Find where the given text appears and provide that cell's center as [x, y] coordinate. 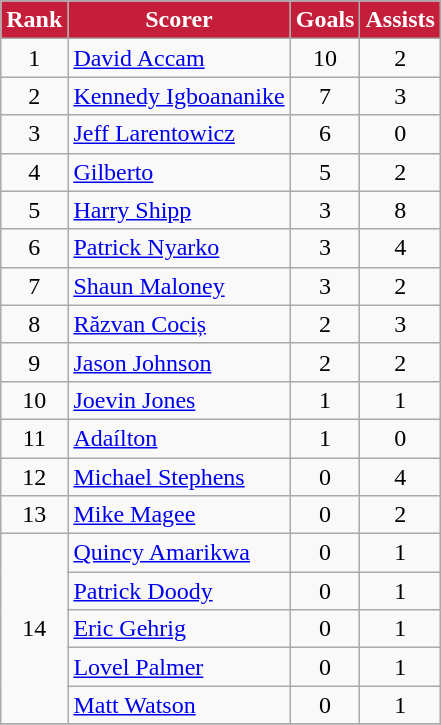
9 [34, 362]
Goals [325, 20]
Jason Johnson [179, 362]
12 [34, 477]
Gilberto [179, 172]
Shaun Maloney [179, 286]
Rank [34, 20]
Adaílton [179, 438]
Matt Watson [179, 705]
Patrick Doody [179, 591]
Mike Magee [179, 515]
11 [34, 438]
Scorer [179, 20]
Eric Gehrig [179, 629]
Quincy Amarikwa [179, 553]
Harry Shipp [179, 210]
Michael Stephens [179, 477]
Joevin Jones [179, 400]
Patrick Nyarko [179, 248]
Lovel Palmer [179, 667]
13 [34, 515]
14 [34, 629]
Assists [400, 20]
Jeff Larentowicz [179, 134]
Răzvan Cociș [179, 324]
David Accam [179, 58]
Kennedy Igboananike [179, 96]
